Pinpoint the cell where the given text exists, returning its [x, y] midpoint coordinate. 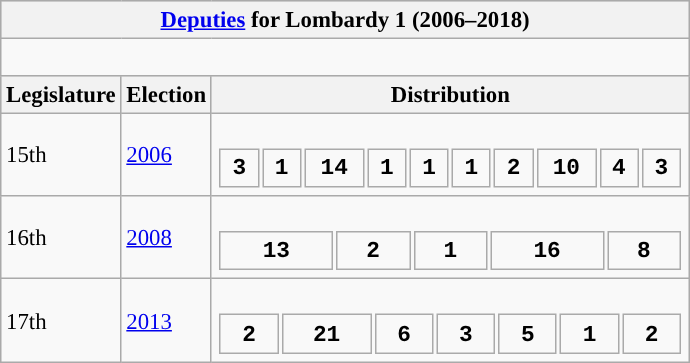
2006 [166, 156]
15th [61, 156]
8 [644, 252]
Election [166, 95]
16 [546, 252]
5 [528, 334]
13 [276, 252]
Legislature [61, 95]
Distribution [450, 95]
2013 [166, 320]
4 [618, 168]
2 21 6 3 5 1 2 [450, 320]
17th [61, 320]
21 [327, 334]
13 2 1 16 8 [450, 238]
2008 [166, 238]
14 [334, 168]
10 [566, 168]
6 [404, 334]
16th [61, 238]
Deputies for Lombardy 1 (2006–2018) [346, 20]
3 1 14 1 1 1 2 10 4 3 [450, 156]
